Detect which cell encompasses the target text, then output its (X, Y) center coordinate. 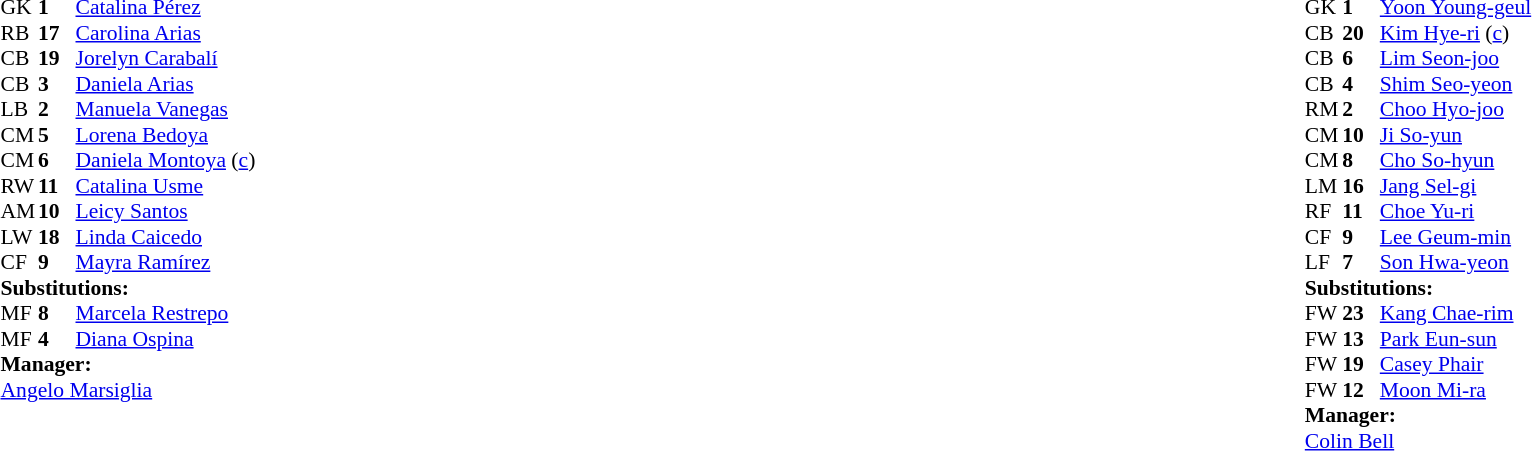
Diana Ospina (166, 339)
LB (19, 109)
Daniela Montoya (c) (166, 161)
20 (1361, 33)
Kang Chae-rim (1456, 313)
LM (1324, 186)
5 (57, 135)
Kim Hye-ri (c) (1456, 33)
Carolina Arias (166, 33)
Casey Phair (1456, 365)
AM (19, 211)
RW (19, 186)
Cho So-hyun (1456, 161)
Manuela Vanegas (166, 109)
3 (57, 84)
Moon Mi-ra (1456, 390)
Lee Geum-min (1456, 237)
12 (1361, 390)
Choo Hyo-joo (1456, 109)
Jang Sel-gi (1456, 186)
Choe Yu-ri (1456, 211)
Lorena Bedoya (166, 135)
RM (1324, 109)
Ji So-yun (1456, 135)
Park Eun-sun (1456, 339)
Jorelyn Carabalí (166, 59)
Marcela Restrepo (166, 313)
23 (1361, 313)
LW (19, 237)
16 (1361, 186)
7 (1361, 263)
Son Hwa-yeon (1456, 263)
18 (57, 237)
17 (57, 33)
Lim Seon-joo (1456, 59)
Shim Seo-yeon (1456, 84)
Mayra Ramírez (166, 263)
Daniela Arias (166, 84)
13 (1361, 339)
LF (1324, 263)
RB (19, 33)
Linda Caicedo (166, 237)
Catalina Usme (166, 186)
Angelo Marsiglia (128, 390)
Leicy Santos (166, 211)
RF (1324, 211)
